Determine the [X, Y] coordinate at the center of the cell enclosing the given text.  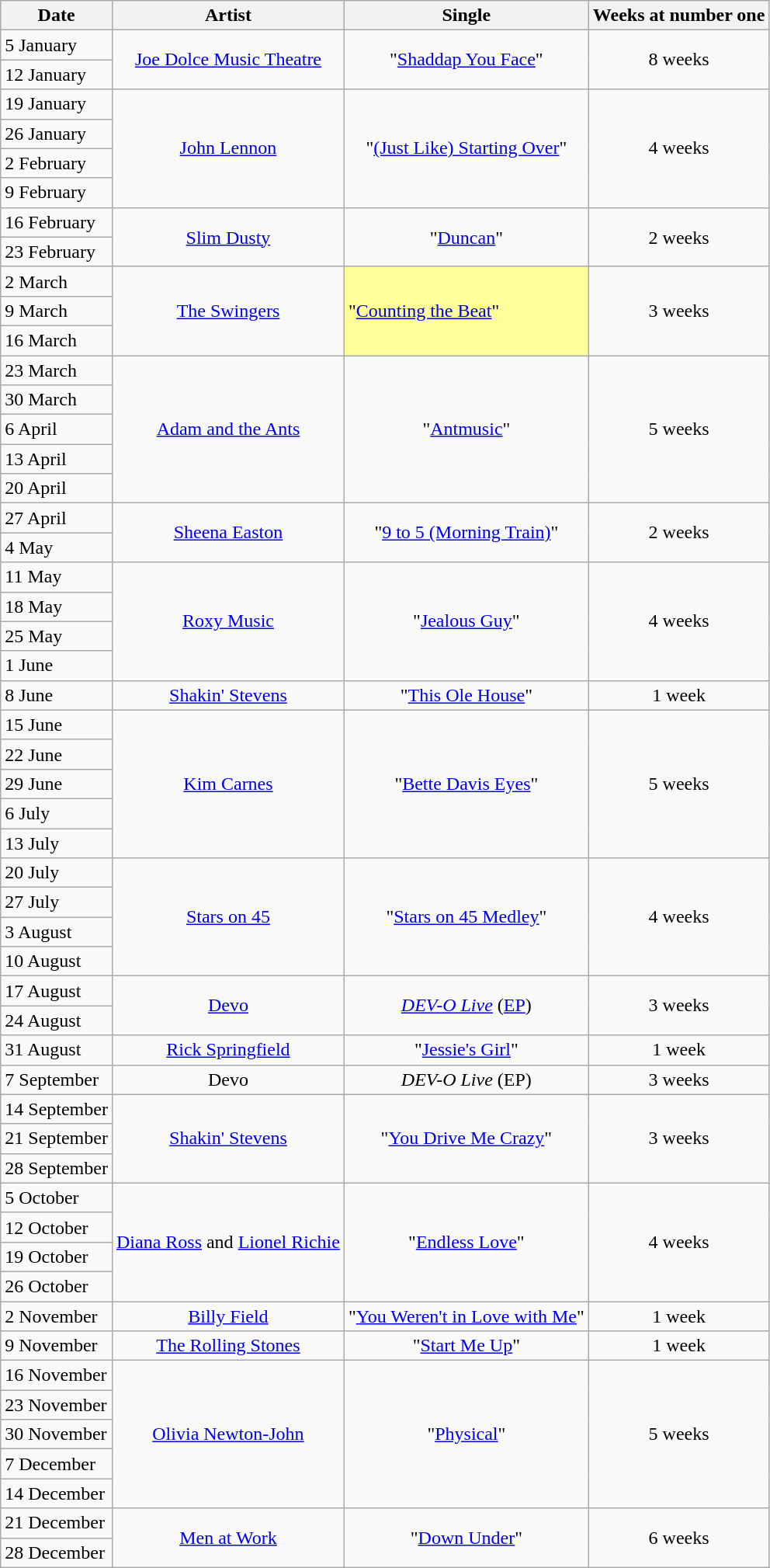
Rick Springfield [228, 1050]
Slim Dusty [228, 237]
24 August [57, 1020]
Olivia Newton-John [228, 1434]
18 May [57, 607]
25 May [57, 636]
16 February [57, 222]
14 September [57, 1109]
16 March [57, 340]
31 August [57, 1050]
14 December [57, 1493]
12 October [57, 1227]
8 June [57, 695]
Diana Ross and Lionel Richie [228, 1242]
26 January [57, 134]
21 September [57, 1139]
Men at Work [228, 1538]
9 February [57, 193]
1 June [57, 666]
15 June [57, 725]
Single [466, 16]
The Rolling Stones [228, 1346]
Date [57, 16]
27 April [57, 518]
23 November [57, 1405]
"Physical" [466, 1434]
23 February [57, 252]
"Bette Davis Eyes" [466, 784]
"Jealous Guy" [466, 621]
6 weeks [678, 1538]
"You Weren't in Love with Me" [466, 1316]
11 May [57, 577]
"Stars on 45 Medley" [466, 917]
30 March [57, 400]
"Down Under" [466, 1538]
30 November [57, 1434]
19 October [57, 1257]
3 August [57, 932]
6 July [57, 813]
"Shaddap You Face" [466, 60]
Stars on 45 [228, 917]
The Swingers [228, 311]
Weeks at number one [678, 16]
9 November [57, 1346]
28 December [57, 1552]
21 December [57, 1523]
13 July [57, 843]
12 January [57, 75]
2 March [57, 281]
"9 to 5 (Morning Train)" [466, 533]
20 April [57, 488]
"Endless Love" [466, 1242]
Sheena Easton [228, 533]
8 weeks [678, 60]
26 October [57, 1286]
John Lennon [228, 148]
"(Just Like) Starting Over" [466, 148]
19 January [57, 104]
Billy Field [228, 1316]
Joe Dolce Music Theatre [228, 60]
22 June [57, 754]
9 March [57, 311]
5 January [57, 45]
"Duncan" [466, 237]
"This Ole House" [466, 695]
Kim Carnes [228, 784]
28 September [57, 1168]
2 February [57, 163]
Artist [228, 16]
13 April [57, 459]
23 March [57, 370]
16 November [57, 1375]
"Antmusic" [466, 429]
7 December [57, 1464]
6 April [57, 429]
Adam and the Ants [228, 429]
17 August [57, 991]
"Counting the Beat" [466, 311]
29 June [57, 784]
"You Drive Me Crazy" [466, 1139]
"Start Me Up" [466, 1346]
27 July [57, 902]
10 August [57, 961]
7 September [57, 1080]
2 November [57, 1316]
4 May [57, 548]
"Jessie's Girl" [466, 1050]
5 October [57, 1198]
20 July [57, 873]
Roxy Music [228, 621]
